For the text-containing cell, return its midpoint in (x, y) coordinate format. 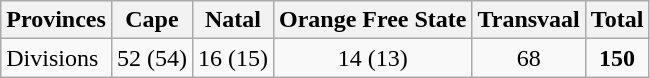
150 (617, 58)
Divisions (56, 58)
Total (617, 20)
16 (15) (232, 58)
52 (54) (152, 58)
14 (13) (372, 58)
Orange Free State (372, 20)
68 (528, 58)
Cape (152, 20)
Transvaal (528, 20)
Provinces (56, 20)
Natal (232, 20)
